Output the [x, y] coordinate of the center of the cell containing the given text.  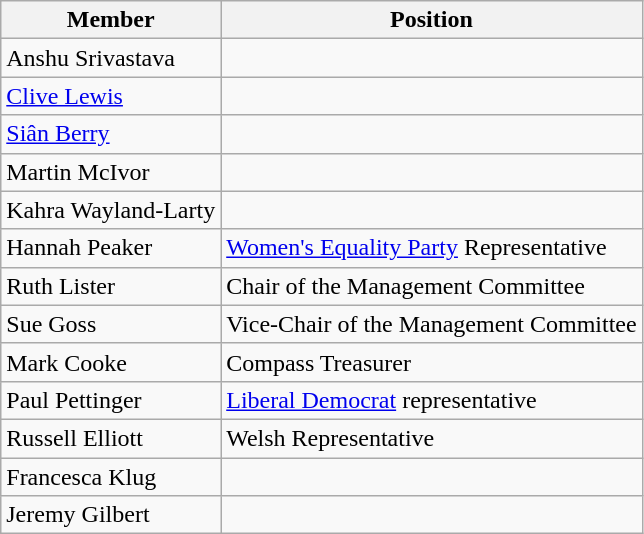
Francesca Klug [111, 477]
Mark Cooke [111, 362]
Paul Pettinger [111, 400]
Compass Treasurer [432, 362]
Martin McIvor [111, 172]
Liberal Democrat representative [432, 400]
Anshu Srivastava [111, 58]
Women's Equality Party Representative [432, 248]
Sue Goss [111, 324]
Clive Lewis [111, 96]
Jeremy Gilbert [111, 515]
Welsh Representative [432, 438]
Member [111, 20]
Siân Berry [111, 134]
Hannah Peaker [111, 248]
Position [432, 20]
Ruth Lister [111, 286]
Vice-Chair of the Management Committee [432, 324]
Chair of the Management Committee [432, 286]
Kahra Wayland-Larty [111, 210]
Russell Elliott [111, 438]
